Locate the cell with the specified text and output its [x, y] center coordinate. 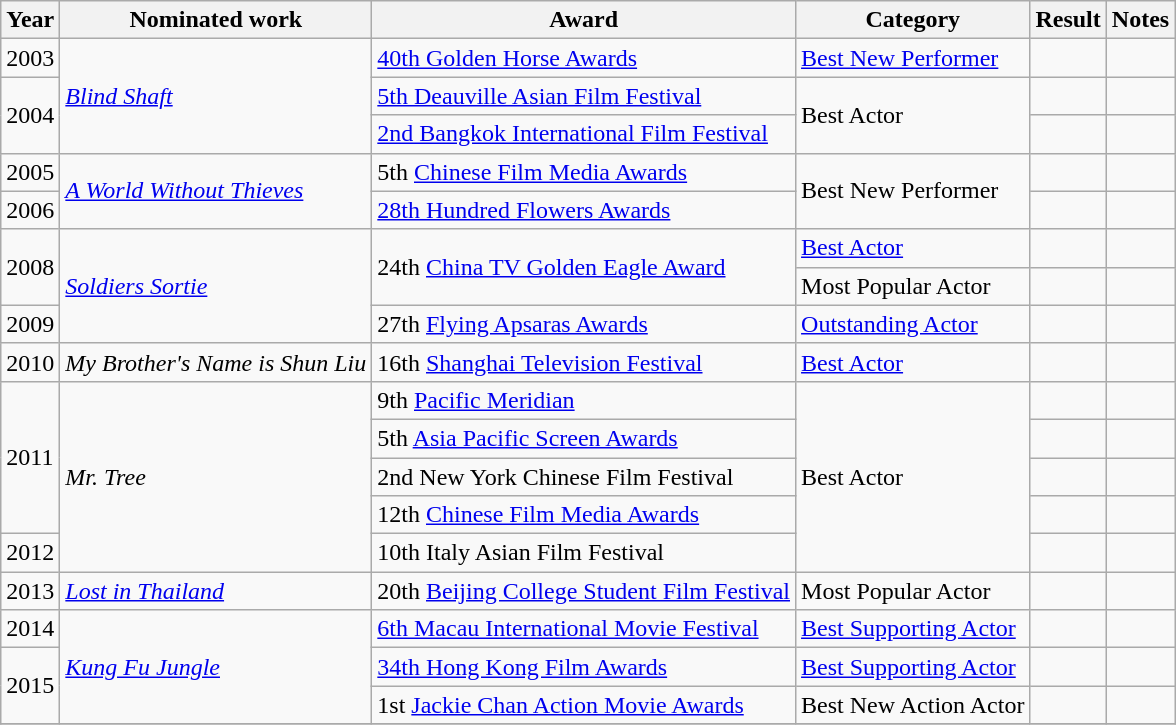
2011 [30, 457]
Kung Fu Jungle [216, 667]
Year [30, 20]
Nominated work [216, 20]
A World Without Thieves [216, 191]
40th Golden Horse Awards [584, 58]
Best New Action Actor [913, 705]
2012 [30, 553]
24th China TV Golden Eagle Award [584, 267]
Result [1068, 20]
Lost in Thailand [216, 591]
12th Chinese Film Media Awards [584, 515]
10th Italy Asian Film Festival [584, 553]
34th Hong Kong Film Awards [584, 667]
20th Beijing College Student Film Festival [584, 591]
28th Hundred Flowers Awards [584, 210]
2003 [30, 58]
1st Jackie Chan Action Movie Awards [584, 705]
2nd Bangkok International Film Festival [584, 134]
Category [913, 20]
Award [584, 20]
2nd New York Chinese Film Festival [584, 477]
9th Pacific Meridian [584, 400]
2005 [30, 172]
2014 [30, 629]
Notes [1140, 20]
2008 [30, 267]
6th Macau International Movie Festival [584, 629]
27th Flying Apsaras Awards [584, 324]
Mr. Tree [216, 476]
2006 [30, 210]
2015 [30, 686]
2004 [30, 115]
Outstanding Actor [913, 324]
Blind Shaft [216, 96]
2009 [30, 324]
2013 [30, 591]
2010 [30, 362]
5th Deauville Asian Film Festival [584, 96]
16th Shanghai Television Festival [584, 362]
5th Asia Pacific Screen Awards [584, 438]
Soldiers Sortie [216, 286]
5th Chinese Film Media Awards [584, 172]
My Brother's Name is Shun Liu [216, 362]
